Provide the (X, Y) coordinate of the cell's center where the given text is located.  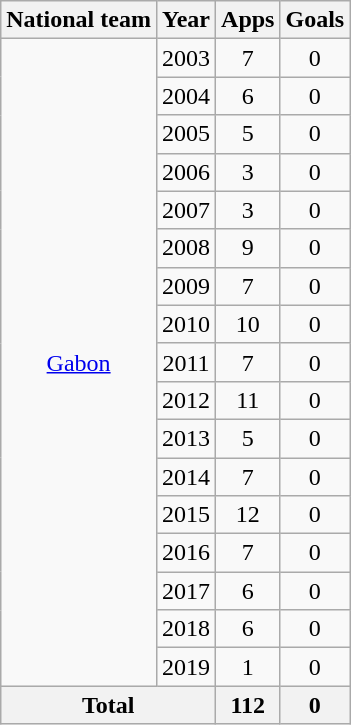
1 (248, 667)
112 (248, 705)
National team (79, 20)
2003 (186, 58)
2006 (186, 172)
Year (186, 20)
2004 (186, 96)
Goals (315, 20)
Gabon (79, 362)
10 (248, 324)
2015 (186, 515)
2010 (186, 324)
2017 (186, 591)
Total (108, 705)
2009 (186, 286)
9 (248, 248)
2012 (186, 400)
2013 (186, 438)
2005 (186, 134)
11 (248, 400)
2018 (186, 629)
2016 (186, 553)
2008 (186, 248)
2019 (186, 667)
12 (248, 515)
2007 (186, 210)
Apps (248, 20)
2014 (186, 477)
2011 (186, 362)
